Extract the [X, Y] coordinate from the center of the cell holding the provided text.  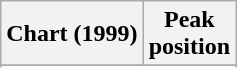
Peakposition [189, 34]
Chart (1999) [72, 34]
